Locate the cell with the specified text and output its [x, y] center coordinate. 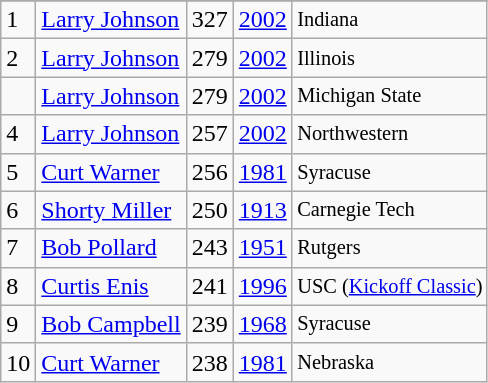
1913 [262, 210]
238 [210, 362]
9 [18, 324]
Rutgers [390, 248]
256 [210, 172]
Shorty Miller [111, 210]
10 [18, 362]
Bob Pollard [111, 248]
1996 [262, 286]
1968 [262, 324]
6 [18, 210]
Indiana [390, 20]
4 [18, 134]
Northwestern [390, 134]
5 [18, 172]
241 [210, 286]
243 [210, 248]
Michigan State [390, 96]
1 [18, 20]
Illinois [390, 58]
Curtis Enis [111, 286]
8 [18, 286]
250 [210, 210]
1951 [262, 248]
Bob Campbell [111, 324]
327 [210, 20]
Carnegie Tech [390, 210]
239 [210, 324]
2 [18, 58]
Nebraska [390, 362]
USC (Kickoff Classic) [390, 286]
257 [210, 134]
7 [18, 248]
